Extract the (x, y) coordinate from the center of the cell holding the provided text.  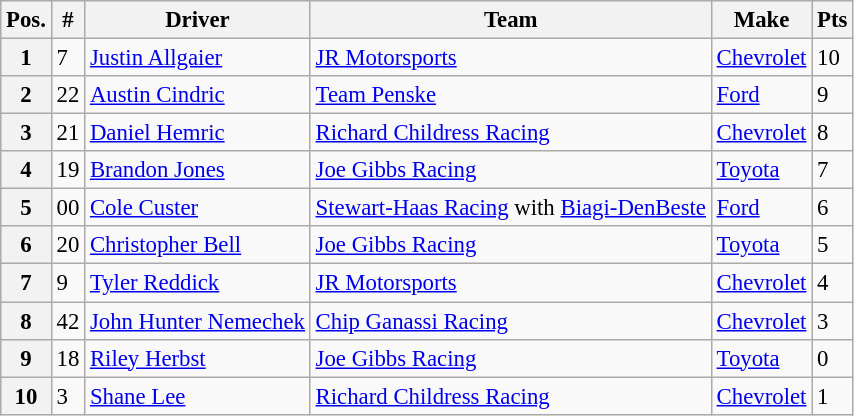
Cole Custer (198, 208)
Justin Allgaier (198, 58)
Riley Herbst (198, 358)
00 (68, 208)
Chip Ganassi Racing (510, 321)
Make (761, 20)
Stewart-Haas Racing with Biagi-DenBeste (510, 208)
Team (510, 20)
John Hunter Nemechek (198, 321)
19 (68, 170)
21 (68, 133)
Austin Cindric (198, 95)
# (68, 20)
Christopher Bell (198, 245)
Team Penske (510, 95)
Driver (198, 20)
Shane Lee (198, 396)
42 (68, 321)
Pos. (26, 20)
18 (68, 358)
Pts (832, 20)
20 (68, 245)
2 (26, 95)
Tyler Reddick (198, 283)
0 (832, 358)
Daniel Hemric (198, 133)
22 (68, 95)
Brandon Jones (198, 170)
